Search for the cell housing the specified text and yield its (X, Y) center coordinate. 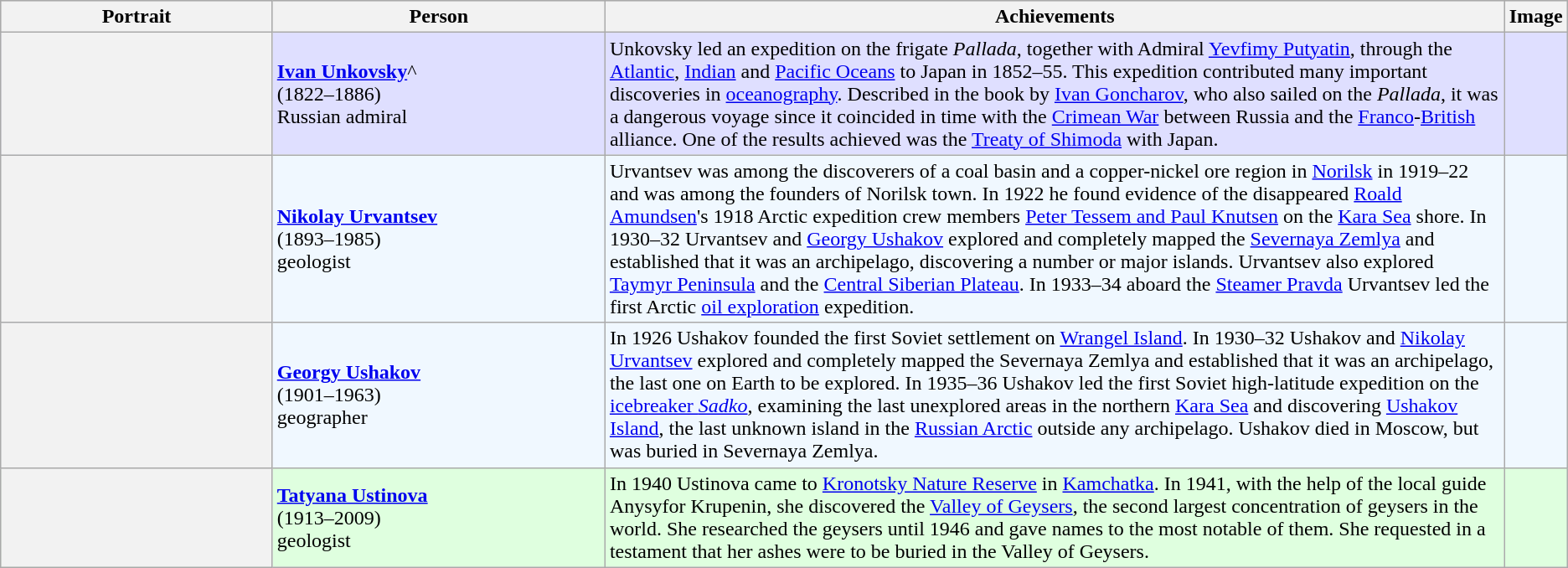
Ivan Unkovsky^(1822–1886)Russian admiral (439, 94)
Achievements (1055, 17)
Georgy Ushakov(1901–1963)geographer (439, 395)
Portrait (137, 17)
Tatyana Ustinova(1913–2009)geologist (439, 518)
Person (439, 17)
Image (1536, 17)
Nikolay Urvantsev(1893–1985)geologist (439, 239)
